Return the [x, y] coordinate for the center point of the cell that contains the specified text.  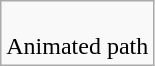
Animated path [78, 34]
